Determine the (X, Y) coordinate at the center of the cell enclosing the given text.  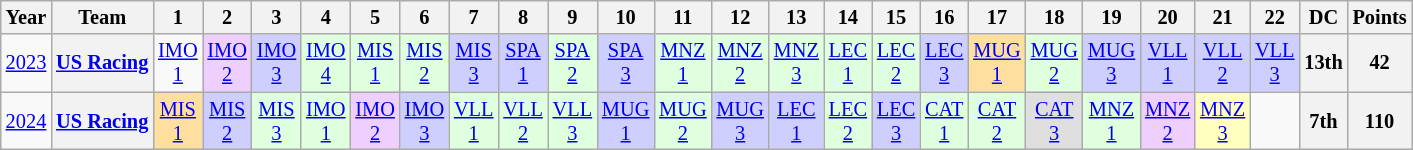
19 (1112, 17)
11 (682, 17)
20 (1168, 17)
CAT3 (1054, 121)
14 (848, 17)
IMO4 (326, 63)
Team (102, 17)
13 (796, 17)
22 (1274, 17)
2024 (26, 121)
Year (26, 17)
10 (626, 17)
7th (1323, 121)
9 (572, 17)
13th (1323, 63)
5 (374, 17)
CAT2 (996, 121)
12 (740, 17)
21 (1222, 17)
42 (1380, 63)
SPA1 (522, 63)
1 (178, 17)
17 (996, 17)
15 (896, 17)
6 (424, 17)
DC (1323, 17)
7 (474, 17)
3 (276, 17)
2023 (26, 63)
2 (226, 17)
CAT1 (944, 121)
16 (944, 17)
Points (1380, 17)
8 (522, 17)
18 (1054, 17)
4 (326, 17)
110 (1380, 121)
SPA3 (626, 63)
SPA2 (572, 63)
